Return [x, y] of the center of cell containing provided text 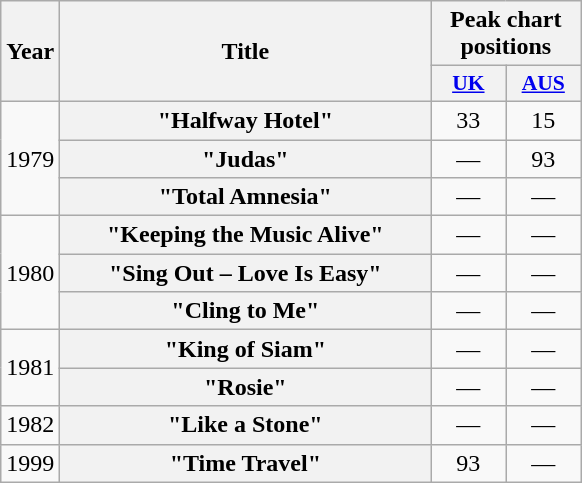
"Sing Out – Love Is Easy" [246, 273]
1982 [30, 425]
"Judas" [246, 159]
"King of Siam" [246, 349]
"Keeping the Music Alive" [246, 235]
Peak chart positions [506, 34]
"Halfway Hotel" [246, 120]
15 [544, 120]
Title [246, 52]
"Time Travel" [246, 463]
1999 [30, 463]
"Cling to Me" [246, 311]
"Rosie" [246, 387]
1979 [30, 158]
33 [468, 120]
"Like a Stone" [246, 425]
AUS [544, 84]
Year [30, 52]
"Total Amnesia" [246, 197]
UK [468, 84]
1981 [30, 368]
1980 [30, 273]
